Scan for the cell matching the given text and deliver its [X, Y] coordinate at center. 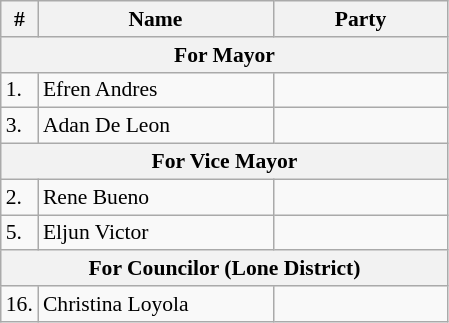
2. [20, 197]
3. [20, 126]
Party [360, 19]
Name [156, 19]
For Councilor (Lone District) [224, 269]
Efren Andres [156, 90]
Adan De Leon [156, 126]
# [20, 19]
Rene Bueno [156, 197]
1. [20, 90]
For Vice Mayor [224, 162]
Eljun Victor [156, 233]
Christina Loyola [156, 304]
16. [20, 304]
5. [20, 233]
For Mayor [224, 55]
